Extract the (X, Y) coordinate from the center of the cell holding the provided text.  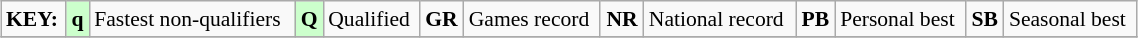
NR (622, 19)
Games record (532, 19)
KEY: (34, 19)
GR (442, 19)
Q (309, 19)
National record (720, 19)
Personal best (900, 19)
q (78, 19)
PB (816, 19)
Qualified (371, 19)
SB (985, 19)
Fastest non-qualifiers (192, 19)
Seasonal best (1070, 19)
